Find where the given text appears and provide that cell's center as [X, Y] coordinate. 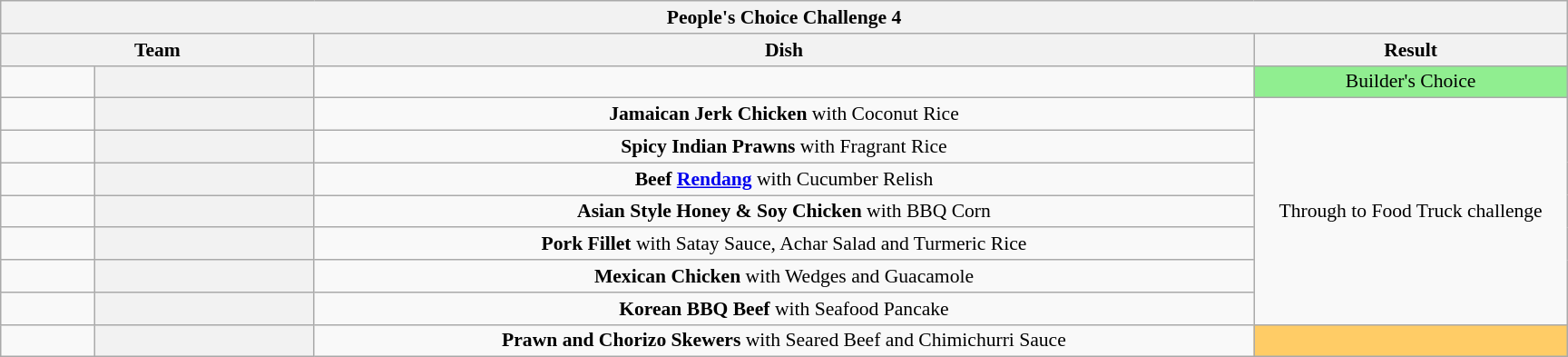
People's Choice Challenge 4 [784, 17]
Team [158, 50]
Jamaican Jerk Chicken with Coconut Rice [784, 114]
Korean BBQ Beef with Seafood Pancake [784, 309]
Prawn and Chorizo Skewers with Seared Beef and Chimichurri Sauce [784, 341]
Pork Fillet with Satay Sauce, Achar Salad and Turmeric Rice [784, 244]
Dish [784, 50]
Builder's Choice [1410, 82]
Spicy Indian Prawns with Fragrant Rice [784, 147]
Result [1410, 50]
Beef Rendang with Cucumber Relish [784, 179]
Asian Style Honey & Soy Chicken with BBQ Corn [784, 212]
Mexican Chicken with Wedges and Guacamole [784, 276]
Through to Food Truck challenge [1410, 211]
